Identify which cell holds the provided text, then report its (x, y) central coordinate. 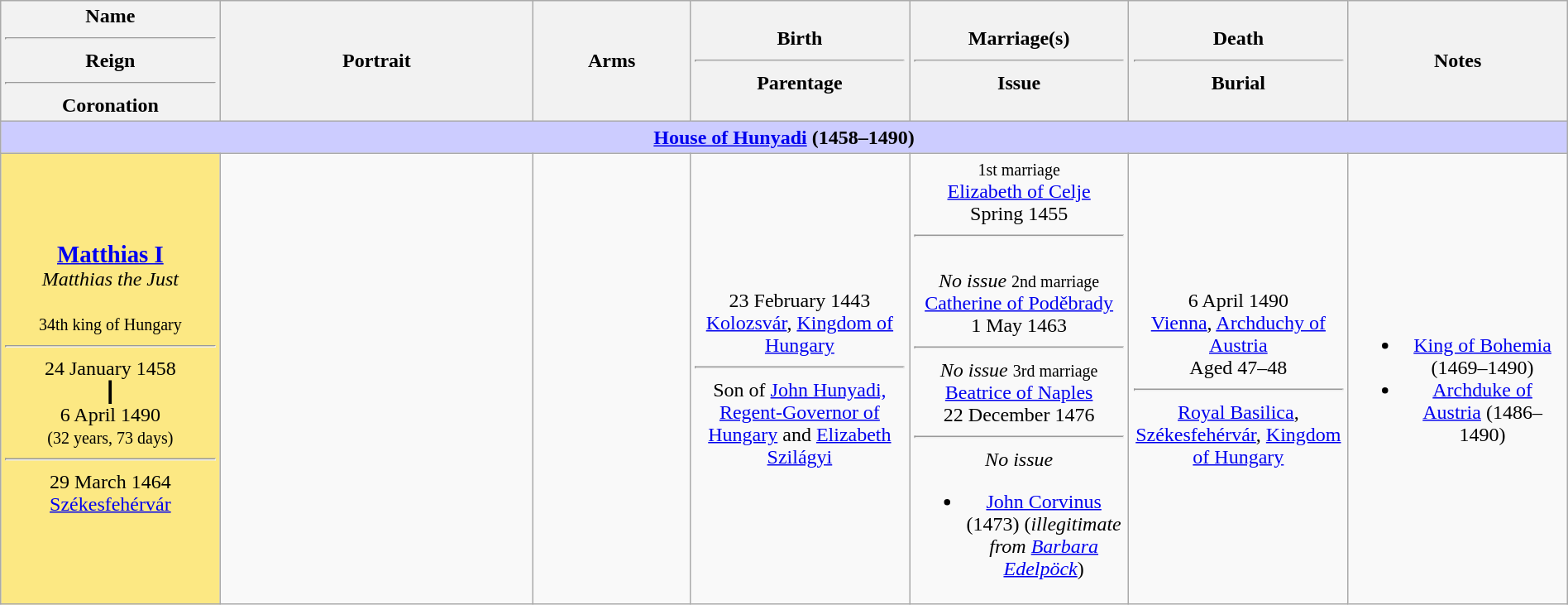
NameReignCoronation (111, 61)
King of Bohemia (1469–1490)Archduke of Austria (1486–1490) (1457, 379)
Arms (612, 61)
DeathBurial (1239, 61)
Notes (1457, 61)
Portrait (377, 61)
Matthias IMatthias the Just34th king of Hungary24 January 1458┃6 April 1490(32 years, 73 days)29 March 1464Székesfehérvár (111, 379)
House of Hunyadi (1458–1490) (784, 137)
Marriage(s)Issue (1019, 61)
23 February 1443Kolozsvár, Kingdom of HungarySon of John Hunyadi, Regent-Governor of Hungary and Elizabeth Szilágyi (799, 379)
6 April 1490Vienna, Archduchy of AustriaAged 47–48Royal Basilica, Székesfehérvár, Kingdom of Hungary (1239, 379)
BirthParentage (799, 61)
